Detect which cell encompasses the target text, then output its [x, y] center coordinate. 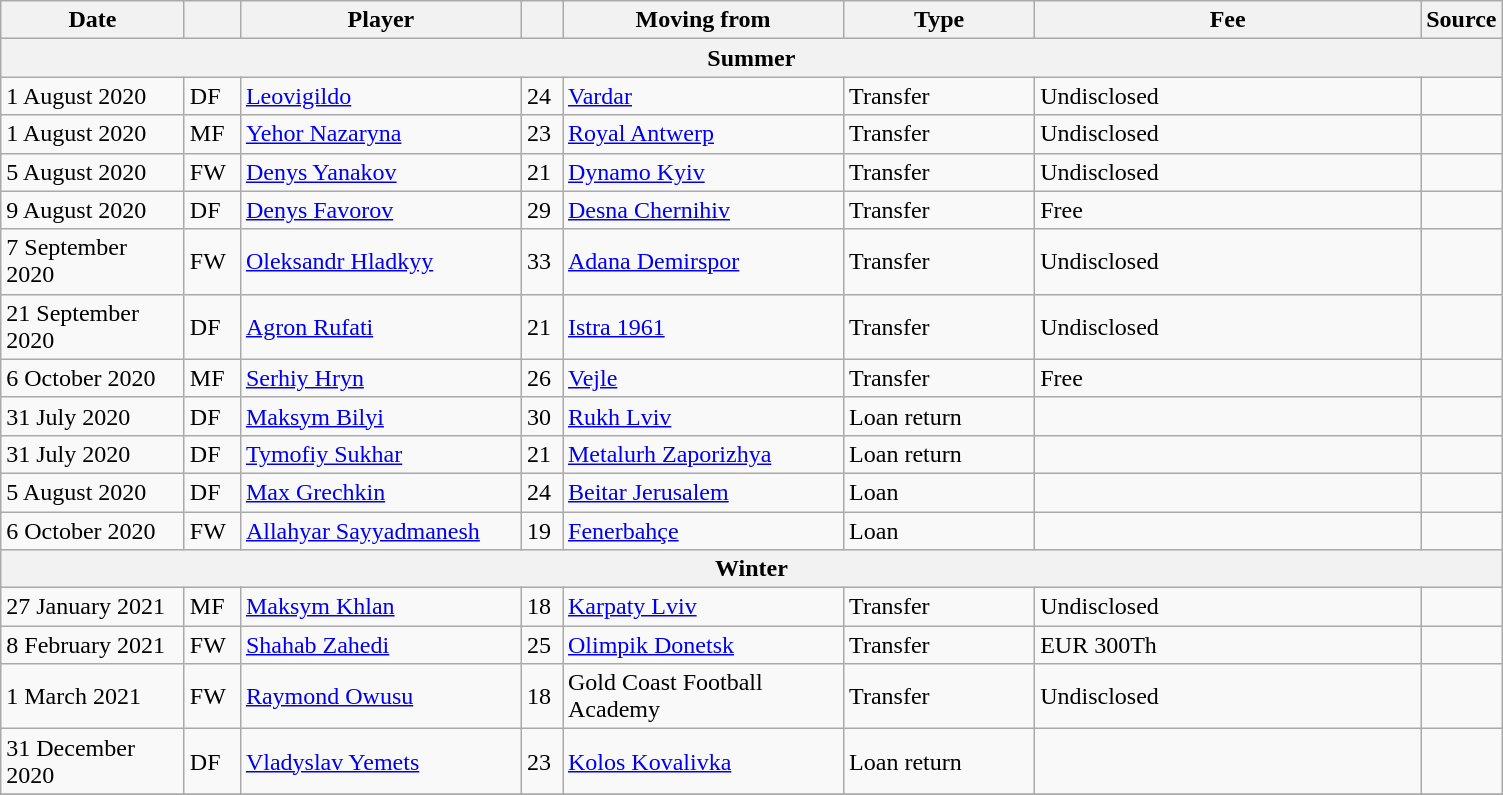
Shahab Zahedi [380, 645]
Metalurh Zaporizhya [702, 454]
26 [542, 378]
Oleksandr Hladkyy [380, 262]
30 [542, 416]
Source [1462, 20]
Desna Chernihiv [702, 210]
Gold Coast Football Academy [702, 696]
Allahyar Sayyadmanesh [380, 531]
Date [93, 20]
Vladyslav Yemets [380, 762]
27 January 2021 [93, 607]
Moving from [702, 20]
Kolos Kovalivka [702, 762]
EUR 300Th [1228, 645]
Vejle [702, 378]
Raymond Owusu [380, 696]
Serhiy Hryn [380, 378]
25 [542, 645]
Beitar Jerusalem [702, 492]
Denys Yanakov [380, 172]
Winter [752, 569]
9 August 2020 [93, 210]
1 March 2021 [93, 696]
21 September 2020 [93, 326]
Agron Rufati [380, 326]
Adana Demirspor [702, 262]
Type [940, 20]
Denys Favorov [380, 210]
Maksym Khlan [380, 607]
Max Grechkin [380, 492]
29 [542, 210]
Olimpik Donetsk [702, 645]
Maksym Bilyi [380, 416]
Royal Antwerp [702, 134]
33 [542, 262]
Yehor Nazaryna [380, 134]
Rukh Lviv [702, 416]
Fee [1228, 20]
8 February 2021 [93, 645]
Summer [752, 58]
7 September 2020 [93, 262]
31 December 2020 [93, 762]
Istra 1961 [702, 326]
Fenerbahçe [702, 531]
Karpaty Lviv [702, 607]
Player [380, 20]
Vardar [702, 96]
Tymofiy Sukhar [380, 454]
19 [542, 531]
Dynamo Kyiv [702, 172]
Leovigildo [380, 96]
